Return the (x, y) coordinate for the center point of the cell that contains the specified text.  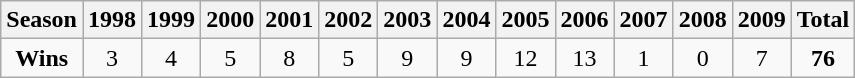
1 (644, 58)
13 (584, 58)
2007 (644, 20)
7 (762, 58)
2006 (584, 20)
Season (42, 20)
4 (172, 58)
2005 (526, 20)
8 (290, 58)
3 (112, 58)
Wins (42, 58)
76 (823, 58)
12 (526, 58)
2000 (230, 20)
1999 (172, 20)
2008 (702, 20)
Total (823, 20)
0 (702, 58)
2003 (408, 20)
1998 (112, 20)
2001 (290, 20)
2009 (762, 20)
2002 (348, 20)
2004 (466, 20)
